Return (x, y) of the center of cell containing provided text 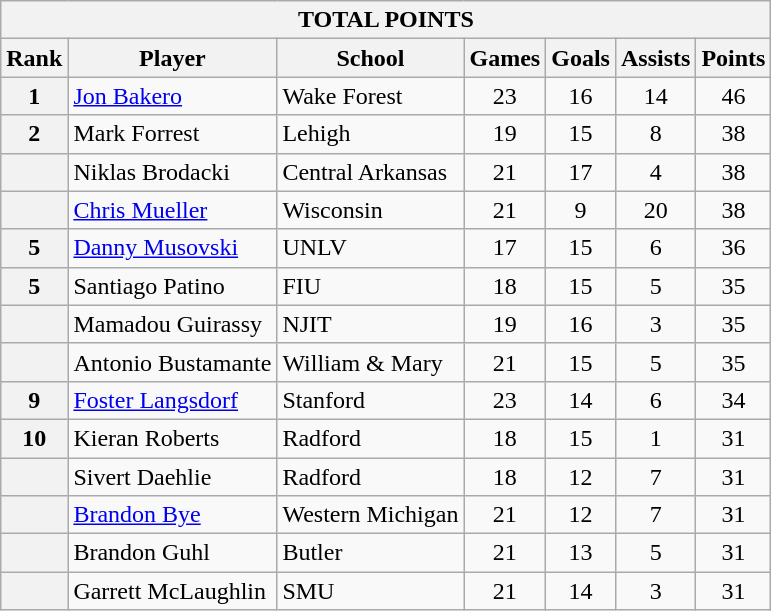
13 (581, 553)
TOTAL POINTS (386, 20)
Niklas Brodacki (172, 172)
Santiago Patino (172, 286)
Jon Bakero (172, 96)
Chris Mueller (172, 210)
Brandon Bye (172, 515)
10 (34, 438)
Sivert Daehlie (172, 477)
4 (655, 172)
Foster Langsdorf (172, 400)
School (370, 58)
46 (734, 96)
FIU (370, 286)
Lehigh (370, 134)
NJIT (370, 324)
Garrett McLaughlin (172, 591)
UNLV (370, 248)
34 (734, 400)
Butler (370, 553)
Wake Forest (370, 96)
Central Arkansas (370, 172)
Player (172, 58)
Brandon Guhl (172, 553)
20 (655, 210)
Mamadou Guirassy (172, 324)
Mark Forrest (172, 134)
Western Michigan (370, 515)
Rank (34, 58)
36 (734, 248)
Games (505, 58)
Assists (655, 58)
Antonio Bustamante (172, 362)
2 (34, 134)
SMU (370, 591)
8 (655, 134)
Danny Musovski (172, 248)
William & Mary (370, 362)
Kieran Roberts (172, 438)
Goals (581, 58)
Points (734, 58)
Wisconsin (370, 210)
Stanford (370, 400)
